Capture the cell that displays the provided text and extract its [X, Y] central coordinate. 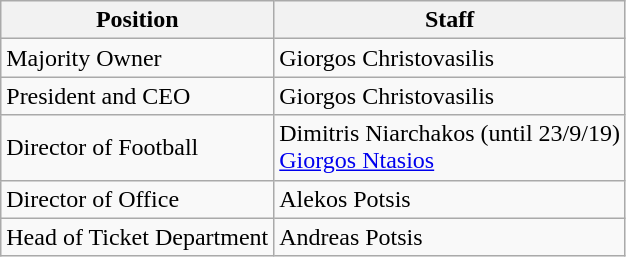
President and CEO [138, 96]
Position [138, 20]
Majority Owner [138, 58]
Head of Ticket Department [138, 237]
Director of Office [138, 199]
Andreas Potsis [450, 237]
Staff [450, 20]
Alekos Potsis [450, 199]
Director of Football [138, 148]
Dimitris Niarchakos (until 23/9/19)Giorgos Ntasios [450, 148]
